Determine the [x, y] coordinate at the center of the cell enclosing the given text.  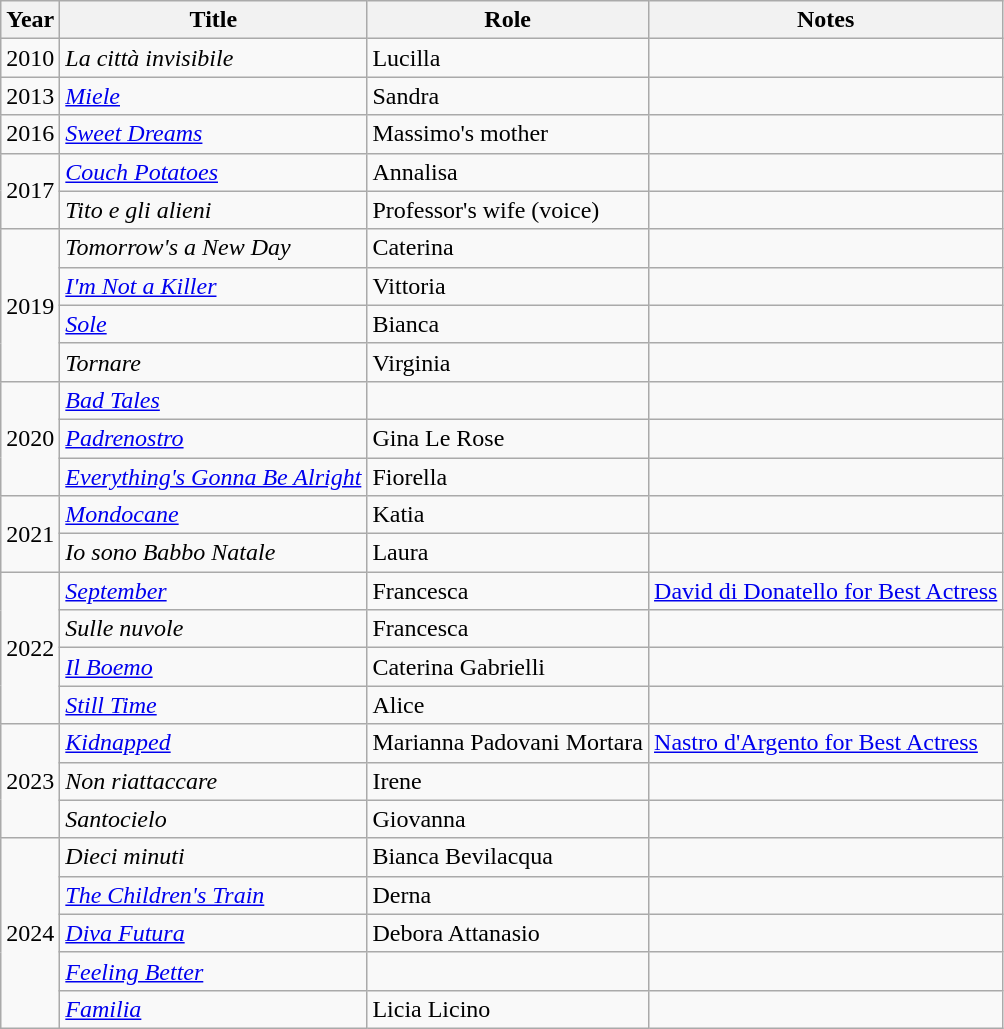
Still Time [214, 705]
Bianca [508, 324]
I'm Not a Killer [214, 286]
2010 [30, 58]
Gina Le Rose [508, 438]
Vittoria [508, 286]
Sweet Dreams [214, 134]
Derna [508, 895]
Il Boemo [214, 667]
2013 [30, 96]
2019 [30, 305]
Licia Licino [508, 1009]
Professor's wife (voice) [508, 210]
2020 [30, 438]
2017 [30, 191]
Non riattaccare [214, 781]
September [214, 591]
Nastro d'Argento for Best Actress [826, 743]
Miele [214, 96]
Familia [214, 1009]
Laura [508, 553]
Mondocane [214, 515]
The Children's Train [214, 895]
Padrenostro [214, 438]
Feeling Better [214, 971]
Kidnapped [214, 743]
Everything's Gonna Be Alright [214, 477]
Couch Potatoes [214, 172]
Tito e gli alieni [214, 210]
Notes [826, 20]
Annalisa [508, 172]
Giovanna [508, 819]
2024 [30, 933]
Tomorrow's a New Day [214, 248]
Alice [508, 705]
Irene [508, 781]
Sandra [508, 96]
Tornare [214, 362]
Santocielo [214, 819]
Katia [508, 515]
Dieci minuti [214, 857]
Diva Futura [214, 933]
Virginia [508, 362]
2021 [30, 534]
Debora Attanasio [508, 933]
Year [30, 20]
Sulle nuvole [214, 629]
David di Donatello for Best Actress [826, 591]
Bianca Bevilacqua [508, 857]
Sole [214, 324]
Io sono Babbo Natale [214, 553]
La città invisibile [214, 58]
Role [508, 20]
2016 [30, 134]
Caterina Gabrielli [508, 667]
2023 [30, 781]
2022 [30, 648]
Caterina [508, 248]
Marianna Padovani Mortara [508, 743]
Bad Tales [214, 400]
Massimo's mother [508, 134]
Lucilla [508, 58]
Fiorella [508, 477]
Title [214, 20]
